Search for the cell housing the specified text and yield its (X, Y) center coordinate. 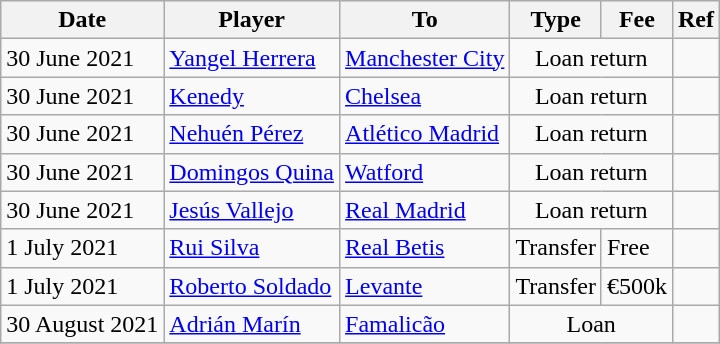
To (425, 20)
Jesús Vallejo (252, 210)
Roberto Soldado (252, 286)
Manchester City (425, 58)
Ref (696, 20)
Kenedy (252, 96)
Date (82, 20)
Type (556, 20)
Domingos Quina (252, 172)
Loan (592, 324)
Real Madrid (425, 210)
Chelsea (425, 96)
Famalicão (425, 324)
Real Betis (425, 248)
Free (636, 248)
Watford (425, 172)
Rui Silva (252, 248)
Adrián Marín (252, 324)
Levante (425, 286)
Player (252, 20)
Yangel Herrera (252, 58)
Atlético Madrid (425, 134)
Nehuén Pérez (252, 134)
€500k (636, 286)
Fee (636, 20)
30 August 2021 (82, 324)
